Output the (X, Y) coordinate of the center of the cell containing the given text.  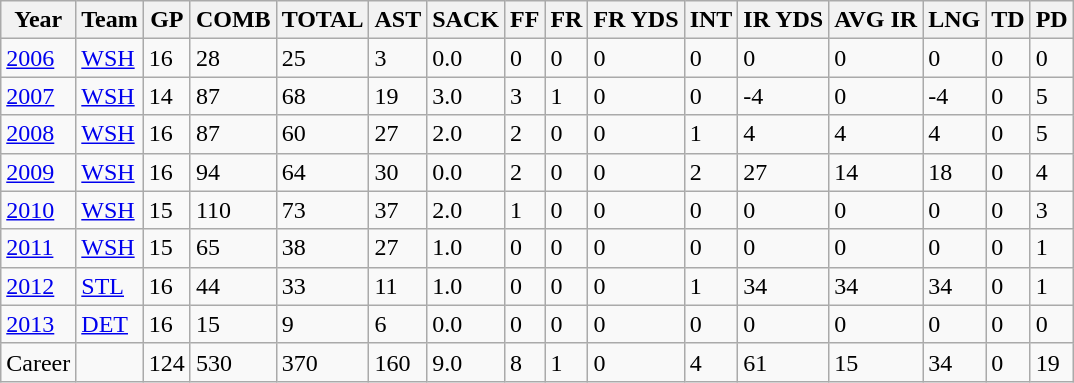
9.0 (466, 362)
124 (166, 362)
94 (233, 172)
73 (322, 210)
LNG (954, 20)
38 (322, 248)
2013 (38, 324)
33 (322, 286)
11 (398, 286)
2010 (38, 210)
AST (398, 20)
IR YDS (784, 20)
6 (398, 324)
FR YDS (636, 20)
60 (322, 134)
530 (233, 362)
GP (166, 20)
PD (1052, 20)
DET (110, 324)
30 (398, 172)
Team (110, 20)
SACK (466, 20)
64 (322, 172)
2009 (38, 172)
INT (711, 20)
2007 (38, 96)
TD (1008, 20)
3.0 (466, 96)
2012 (38, 286)
Career (38, 362)
AVG IR (876, 20)
110 (233, 210)
TOTAL (322, 20)
44 (233, 286)
Year (38, 20)
370 (322, 362)
FF (524, 20)
25 (322, 58)
STL (110, 286)
65 (233, 248)
COMB (233, 20)
18 (954, 172)
2008 (38, 134)
8 (524, 362)
2011 (38, 248)
37 (398, 210)
28 (233, 58)
FR (566, 20)
68 (322, 96)
9 (322, 324)
2006 (38, 58)
61 (784, 362)
160 (398, 362)
